For the text-containing cell, return its midpoint in [X, Y] coordinate format. 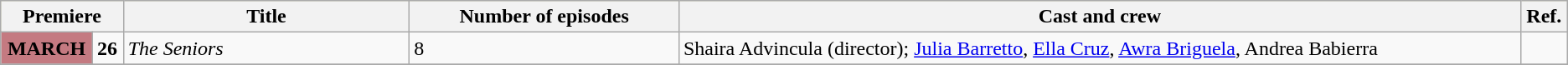
Number of episodes [544, 17]
Premiere [62, 17]
8 [544, 48]
Ref. [1544, 17]
Title [266, 17]
The Seniors [266, 48]
26 [107, 48]
Cast and crew [1099, 17]
Shaira Advincula (director); Julia Barretto, Ella Cruz, Awra Briguela, Andrea Babierra [1099, 48]
MARCH [47, 48]
